Scan for the cell matching the given text and deliver its (x, y) coordinate at center. 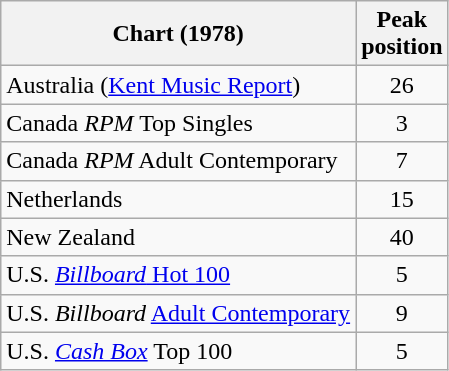
9 (402, 313)
U.S. Cash Box Top 100 (178, 351)
Peakposition (402, 34)
3 (402, 123)
New Zealand (178, 237)
Chart (1978) (178, 34)
U.S. Billboard Adult Contemporary (178, 313)
Australia (Kent Music Report) (178, 85)
7 (402, 161)
Netherlands (178, 199)
Canada RPM Top Singles (178, 123)
Canada RPM Adult Contemporary (178, 161)
40 (402, 237)
15 (402, 199)
26 (402, 85)
U.S. Billboard Hot 100 (178, 275)
